Scan for the cell matching the given text and deliver its (x, y) coordinate at center. 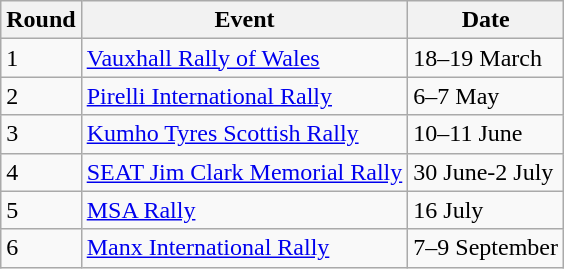
Manx International Rally (244, 248)
MSA Rally (244, 210)
18–19 March (486, 58)
5 (41, 210)
SEAT Jim Clark Memorial Rally (244, 172)
30 June-2 July (486, 172)
Pirelli International Rally (244, 96)
7–9 September (486, 248)
16 July (486, 210)
Round (41, 20)
4 (41, 172)
Event (244, 20)
Vauxhall Rally of Wales (244, 58)
6 (41, 248)
Date (486, 20)
3 (41, 134)
2 (41, 96)
1 (41, 58)
Kumho Tyres Scottish Rally (244, 134)
10–11 June (486, 134)
6–7 May (486, 96)
